Detect which cell encompasses the target text, then output its [x, y] center coordinate. 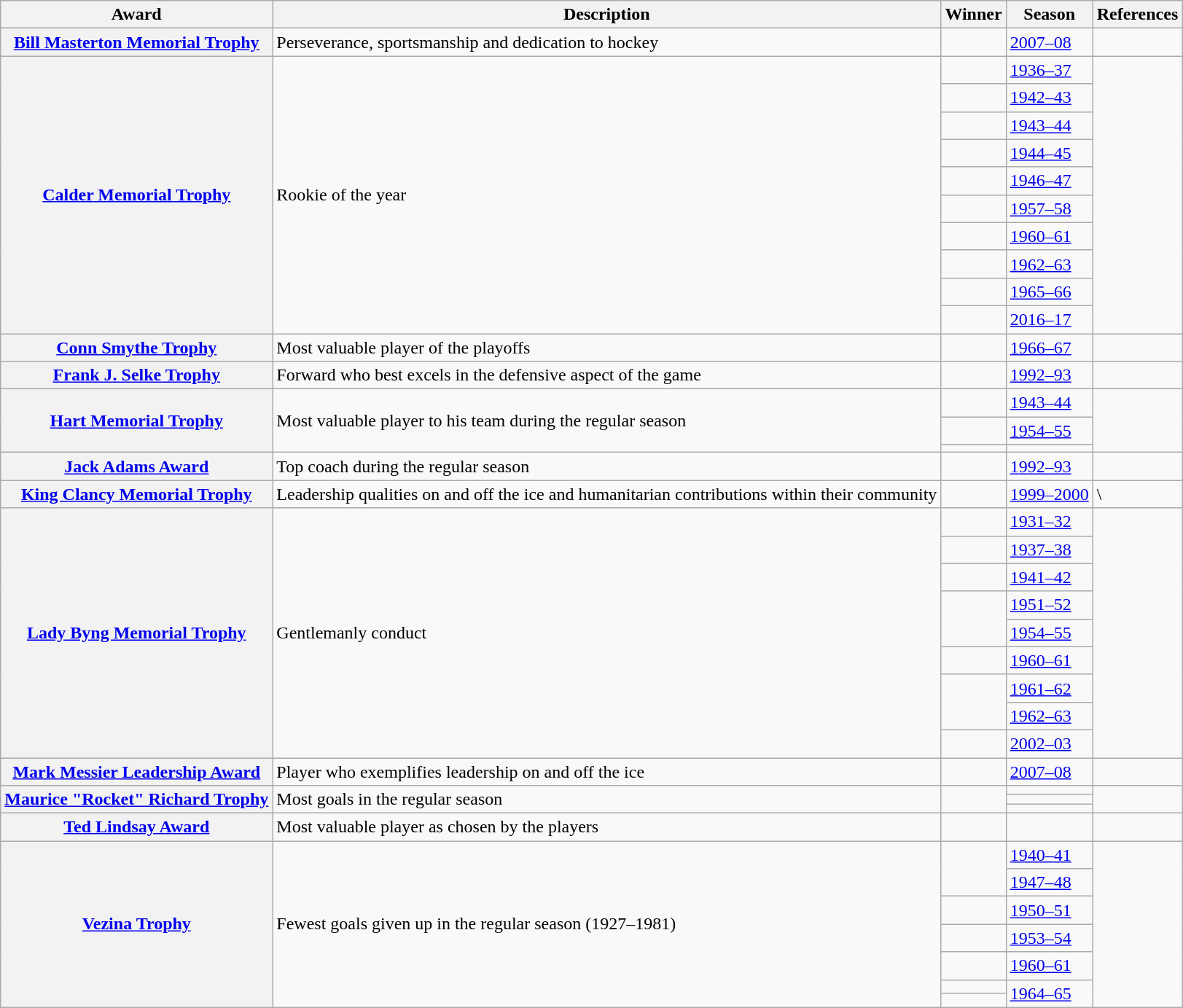
Top coach during the regular season [606, 466]
1940–41 [1050, 855]
Leadership qualities on and off the ice and humanitarian contributions within their community [606, 494]
1944–45 [1050, 153]
Rookie of the year [606, 195]
Award [137, 15]
Bill Masterton Memorial Trophy [137, 42]
Lady Byng Memorial Trophy [137, 633]
Frank J. Selke Trophy [137, 375]
2002–03 [1050, 743]
1957–58 [1050, 208]
Fewest goals given up in the regular season (1927–1981) [606, 924]
Calder Memorial Trophy [137, 195]
Vezina Trophy [137, 924]
1951–52 [1050, 605]
Jack Adams Award [137, 466]
1947–48 [1050, 883]
Most valuable player to his team during the regular season [606, 421]
Mark Messier Leadership Award [137, 772]
Season [1050, 15]
1937–38 [1050, 550]
Perseverance, sportsmanship and dedication to hockey [606, 42]
1961–62 [1050, 688]
Player who exemplifies leadership on and off the ice [606, 772]
Forward who best excels in the defensive aspect of the game [606, 375]
Most valuable player of the playoffs [606, 348]
Gentlemanly conduct [606, 633]
1966–67 [1050, 348]
Ted Lindsay Award [137, 827]
1965–66 [1050, 292]
Hart Memorial Trophy [137, 421]
King Clancy Memorial Trophy [137, 494]
Winner [974, 15]
1946–47 [1050, 181]
1999–2000 [1050, 494]
1942–43 [1050, 98]
1931–32 [1050, 522]
1941–42 [1050, 577]
1964–65 [1050, 993]
Conn Smythe Trophy [137, 348]
2016–17 [1050, 319]
1936–37 [1050, 70]
References [1137, 15]
\ [1137, 494]
1953–54 [1050, 938]
1950–51 [1050, 910]
Most valuable player as chosen by the players [606, 827]
Most goals in the regular season [606, 800]
Maurice "Rocket" Richard Trophy [137, 800]
Description [606, 15]
